Output the [x, y] coordinate of the center of the cell containing the given text.  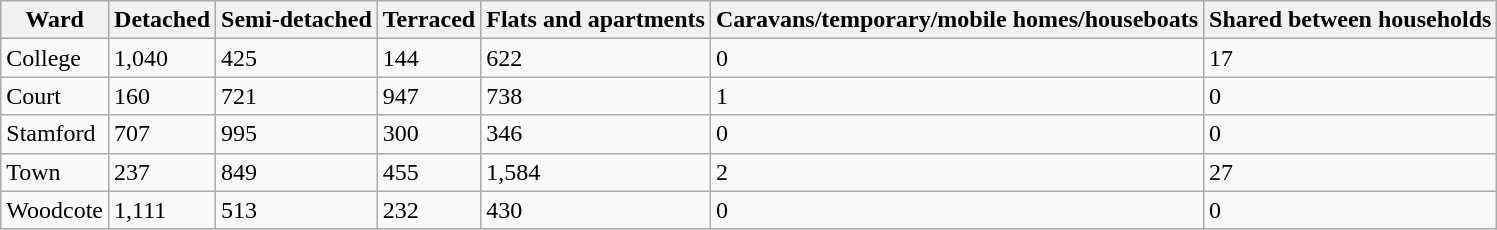
Court [55, 96]
455 [428, 172]
237 [162, 172]
17 [1350, 58]
Detached [162, 20]
Semi-detached [297, 20]
232 [428, 210]
College [55, 58]
346 [596, 134]
27 [1350, 172]
Town [55, 172]
1 [956, 96]
1,040 [162, 58]
300 [428, 134]
622 [596, 58]
Caravans/temporary/mobile homes/houseboats [956, 20]
513 [297, 210]
707 [162, 134]
738 [596, 96]
849 [297, 172]
1,584 [596, 172]
Stamford [55, 134]
Flats and apartments [596, 20]
144 [428, 58]
160 [162, 96]
425 [297, 58]
995 [297, 134]
Shared between households [1350, 20]
1,111 [162, 210]
721 [297, 96]
2 [956, 172]
430 [596, 210]
947 [428, 96]
Ward [55, 20]
Terraced [428, 20]
Woodcote [55, 210]
